From the cell containing the given text, extract its center point as (X, Y) coordinate. 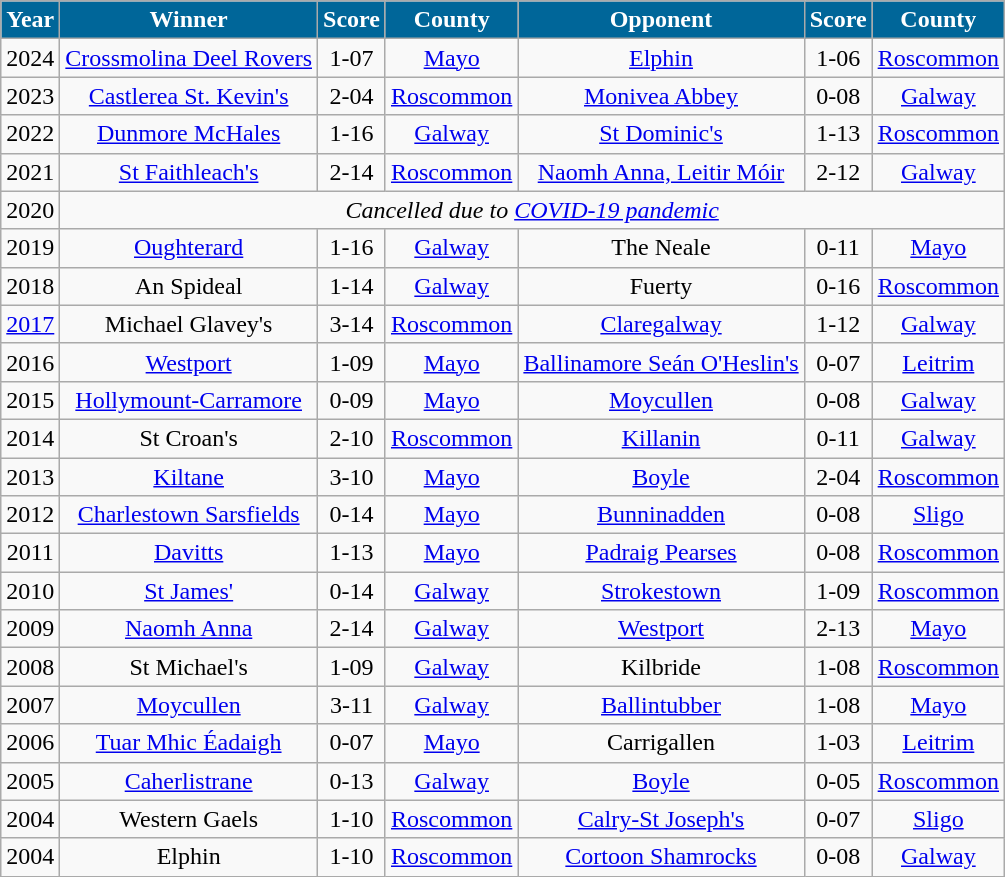
2019 (30, 248)
0-05 (838, 781)
The Neale (661, 248)
3-11 (352, 705)
1-14 (352, 286)
2013 (30, 477)
0-16 (838, 286)
2010 (30, 591)
2009 (30, 629)
Monivea Abbey (661, 96)
Davitts (189, 553)
Naomh Anna, Leitir Móir (661, 172)
Caherlistrane (189, 781)
St Croan's (189, 438)
Calry-St Joseph's (661, 819)
2011 (30, 553)
0-13 (352, 781)
2-12 (838, 172)
1-12 (838, 324)
Castlerea St. Kevin's (189, 96)
2-13 (838, 629)
Cancelled due to COVID-19 pandemic (532, 210)
1-06 (838, 58)
Padraig Pearses (661, 553)
3-10 (352, 477)
St Faithleach's (189, 172)
Ballintubber (661, 705)
1-03 (838, 743)
Year (30, 20)
Strokestown (661, 591)
0-09 (352, 400)
Dunmore McHales (189, 134)
Winner (189, 20)
Fuerty (661, 286)
St Dominic's (661, 134)
Naomh Anna (189, 629)
2008 (30, 667)
2014 (30, 438)
Ballinamore Seán O'Heslin's (661, 362)
2017 (30, 324)
Claregalway (661, 324)
Charlestown Sarsfields (189, 515)
2007 (30, 705)
Carrigallen (661, 743)
2012 (30, 515)
St Michael's (189, 667)
3-14 (352, 324)
Kilbride (661, 667)
Bunninadden (661, 515)
An Spideal (189, 286)
2022 (30, 134)
Crossmolina Deel Rovers (189, 58)
Tuar Mhic Éadaigh (189, 743)
Killanin (661, 438)
Cortoon Shamrocks (661, 857)
St James' (189, 591)
Michael Glavey's (189, 324)
Opponent (661, 20)
2021 (30, 172)
2006 (30, 743)
2005 (30, 781)
Oughterard (189, 248)
1-07 (352, 58)
2024 (30, 58)
2018 (30, 286)
2015 (30, 400)
2-10 (352, 438)
2020 (30, 210)
2023 (30, 96)
Hollymount-Carramore (189, 400)
Western Gaels (189, 819)
Kiltane (189, 477)
2016 (30, 362)
